Scan for the cell matching the given text and deliver its (X, Y) coordinate at center. 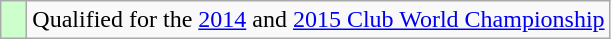
Qualified for the 2014 and 2015 Club World Championship (318, 20)
